Determine the [X, Y] coordinate at the center of the cell enclosing the given text.  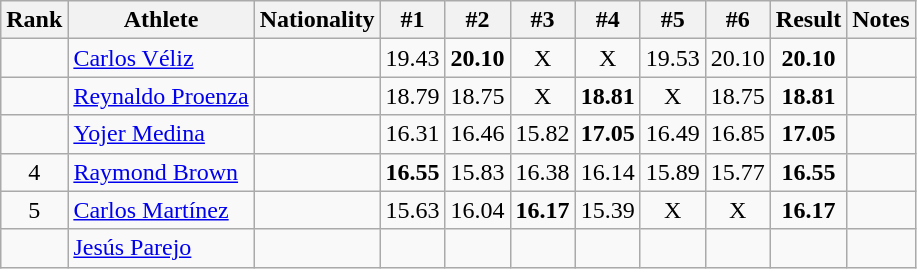
16.85 [738, 134]
#3 [542, 20]
#2 [478, 20]
Carlos Martínez [161, 210]
15.63 [412, 210]
Result [808, 20]
#6 [738, 20]
Raymond Brown [161, 172]
Carlos Véliz [161, 58]
Nationality [317, 20]
Notes [881, 20]
15.89 [672, 172]
Rank [34, 20]
15.77 [738, 172]
#5 [672, 20]
#4 [608, 20]
19.53 [672, 58]
16.49 [672, 134]
16.46 [478, 134]
Yojer Medina [161, 134]
15.39 [608, 210]
15.82 [542, 134]
Athlete [161, 20]
16.14 [608, 172]
15.83 [478, 172]
#1 [412, 20]
16.31 [412, 134]
Reynaldo Proenza [161, 96]
4 [34, 172]
16.04 [478, 210]
5 [34, 210]
Jesús Parejo [161, 248]
16.38 [542, 172]
19.43 [412, 58]
18.79 [412, 96]
